Provide the (X, Y) coordinate of the cell's center where the given text is located.  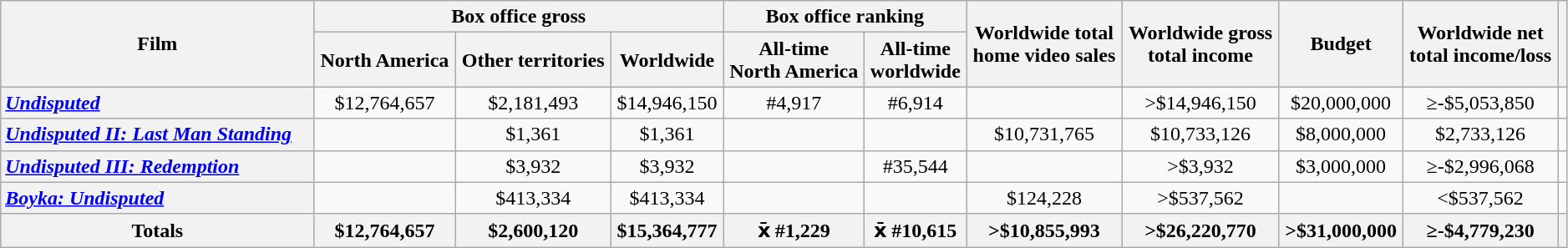
Worldwide totalhome video sales (1044, 43)
Box office ranking (845, 17)
>$537,562 (1200, 198)
$15,364,777 (667, 230)
All-time worldwide (916, 60)
#35,544 (916, 166)
x̄ #1,229 (794, 230)
x̄ #10,615 (916, 230)
Film (157, 43)
Worldwide grosstotal income (1200, 43)
Worldwide (667, 60)
Worldwide nettotal income/loss (1480, 43)
All-time North America (794, 60)
#4,917 (794, 103)
>$26,220,770 (1200, 230)
$10,733,126 (1200, 134)
Undisputed II: Last Man Standing (157, 134)
Budget (1341, 43)
$10,731,765 (1044, 134)
≥-$2,996,068 (1480, 166)
>$14,946,150 (1200, 103)
$2,733,126 (1480, 134)
<$537,562 (1480, 198)
#6,914 (916, 103)
Totals (157, 230)
Box office gross (519, 17)
$20,000,000 (1341, 103)
Other territories (533, 60)
Boyka: Undisputed (157, 198)
>$10,855,993 (1044, 230)
$124,228 (1044, 198)
>$31,000,000 (1341, 230)
$3,000,000 (1341, 166)
Undisputed (157, 103)
$8,000,000 (1341, 134)
$2,600,120 (533, 230)
≥-$4,779,230 (1480, 230)
$2,181,493 (533, 103)
≥-$5,053,850 (1480, 103)
North America (384, 60)
Undisputed III: Redemption (157, 166)
$14,946,150 (667, 103)
>$3,932 (1200, 166)
